Detect which cell encompasses the target text, then output its [x, y] center coordinate. 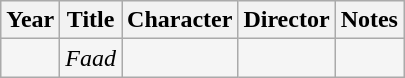
Title [91, 20]
Character [180, 20]
Year [30, 20]
Director [286, 20]
Notes [369, 20]
Faad [91, 58]
